Pinpoint the cell where the given text exists, returning its [x, y] midpoint coordinate. 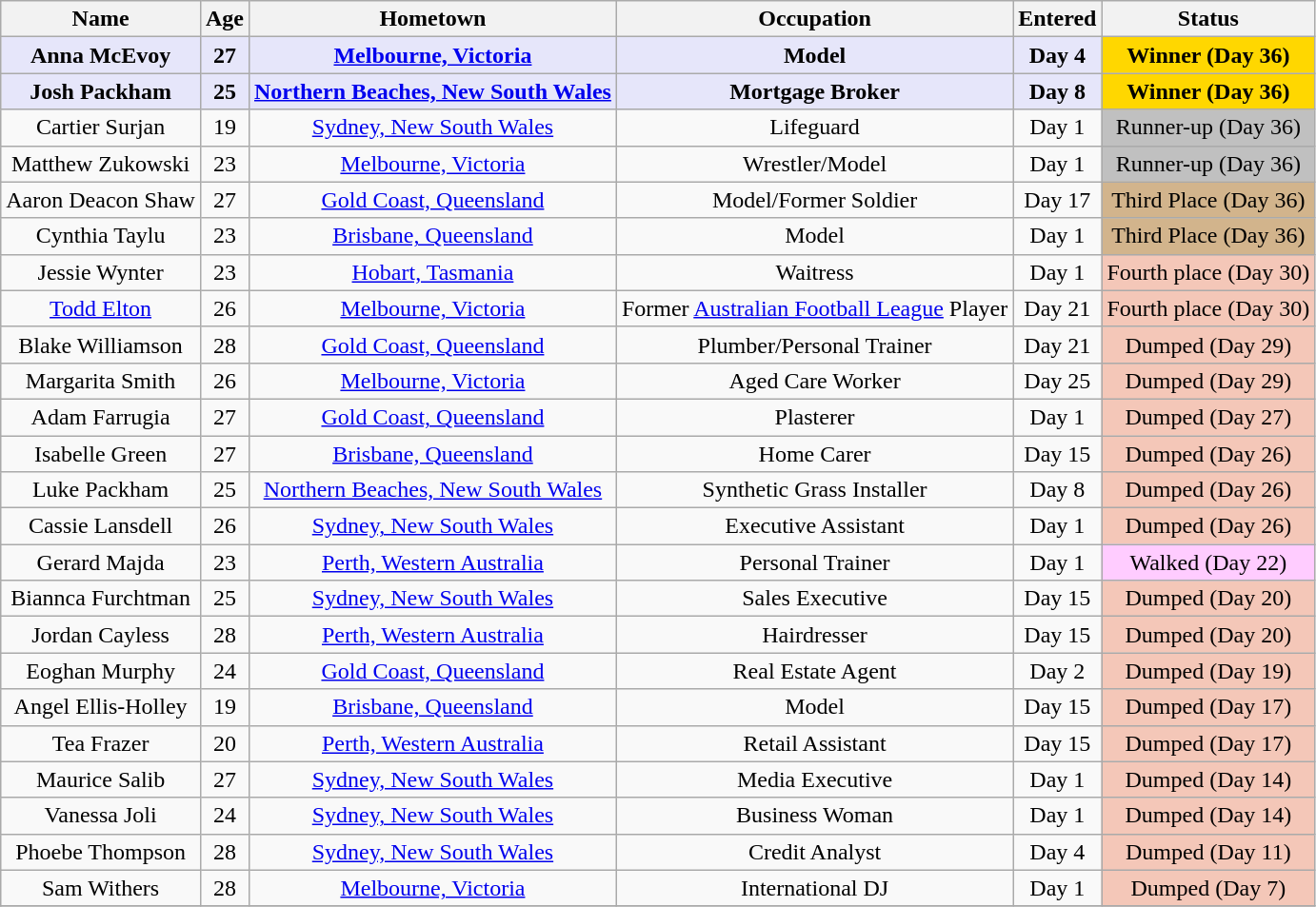
Walked (Day 22) [1208, 562]
Media Executive [814, 779]
Wrestler/Model [814, 164]
Status [1208, 19]
Aged Care Worker [814, 381]
Name [101, 19]
International DJ [814, 888]
Dumped (Day 7) [1208, 888]
Plasterer [814, 417]
Aaron Deacon Shaw [101, 200]
Home Carer [814, 454]
Anna McEvoy [101, 55]
Gerard Majda [101, 562]
20 [225, 743]
Josh Packham [101, 91]
Retail Assistant [814, 743]
Day 25 [1057, 381]
Plumber/Personal Trainer [814, 345]
Adam Farrugia [101, 417]
Todd Elton [101, 308]
Isabelle Green [101, 454]
Dumped (Day 11) [1208, 852]
Executive Assistant [814, 526]
Personal Trainer [814, 562]
Matthew Zukowski [101, 164]
Waitress [814, 272]
Blake Williamson [101, 345]
Sam Withers [101, 888]
Day 17 [1057, 200]
Day 2 [1057, 671]
Vanessa Joli [101, 816]
Phoebe Thompson [101, 852]
Sales Executive [814, 599]
Hairdresser [814, 635]
Real Estate Agent [814, 671]
Eoghan Murphy [101, 671]
Credit Analyst [814, 852]
Age [225, 19]
Business Woman [814, 816]
Cassie Lansdell [101, 526]
Cartier Surjan [101, 128]
Former Australian Football League Player [814, 308]
Lifeguard [814, 128]
Angel Ellis-Holley [101, 707]
Luke Packham [101, 490]
Hobart, Tasmania [432, 272]
Dumped (Day 27) [1208, 417]
Maurice Salib [101, 779]
Occupation [814, 19]
Entered [1057, 19]
Model/Former Soldier [814, 200]
Biannca Furchtman [101, 599]
Jessie Wynter [101, 272]
Hometown [432, 19]
Synthetic Grass Installer [814, 490]
Jordan Cayless [101, 635]
Tea Frazer [101, 743]
Cynthia Taylu [101, 236]
Dumped (Day 19) [1208, 671]
Margarita Smith [101, 381]
Mortgage Broker [814, 91]
